Locate the cell with the specified text and output its (x, y) center coordinate. 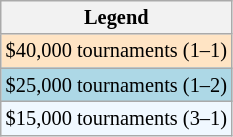
$15,000 tournaments (3–1) (116, 118)
$40,000 tournaments (1–1) (116, 51)
Legend (116, 17)
$25,000 tournaments (1–2) (116, 85)
